Search for the cell housing the specified text and yield its [x, y] center coordinate. 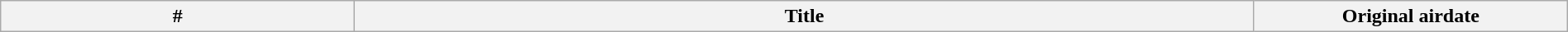
Title [805, 16]
# [178, 16]
Original airdate [1411, 16]
